For the text-containing cell, return its midpoint in [X, Y] coordinate format. 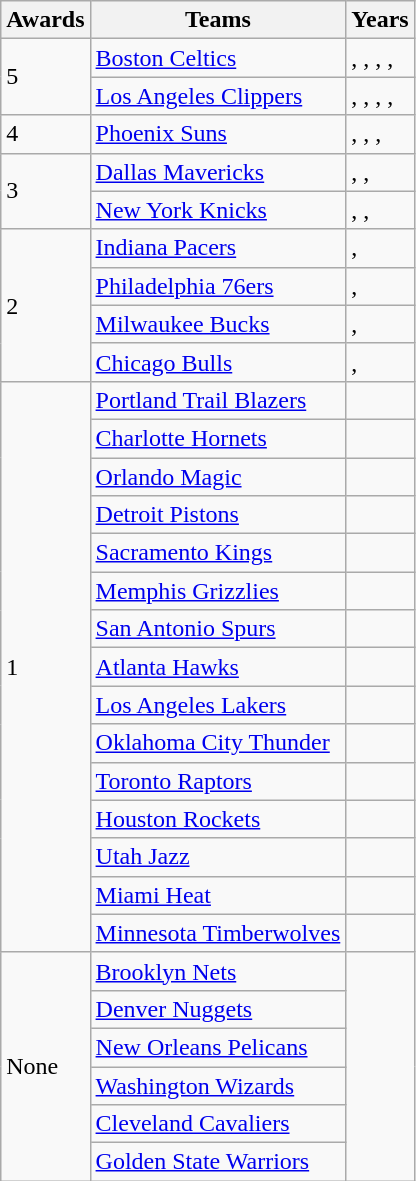
None [46, 1066]
Boston Celtics [218, 58]
Miami Heat [218, 895]
Utah Jazz [218, 857]
Chicago Bulls [218, 362]
, , , [380, 134]
Milwaukee Bucks [218, 324]
Awards [46, 20]
San Antonio Spurs [218, 629]
Minnesota Timberwolves [218, 933]
Philadelphia 76ers [218, 286]
Denver Nuggets [218, 1009]
3 [46, 191]
New York Knicks [218, 210]
Houston Rockets [218, 819]
Orlando Magic [218, 477]
Brooklyn Nets [218, 971]
Detroit Pistons [218, 515]
4 [46, 134]
Cleveland Cavaliers [218, 1124]
2 [46, 305]
Washington Wizards [218, 1085]
Teams [218, 20]
Indiana Pacers [218, 248]
Sacramento Kings [218, 553]
Atlanta Hawks [218, 667]
Oklahoma City Thunder [218, 743]
Golden State Warriors [218, 1162]
Years [380, 20]
1 [46, 666]
Phoenix Suns [218, 134]
New Orleans Pelicans [218, 1047]
Memphis Grizzlies [218, 591]
Charlotte Hornets [218, 438]
Dallas Mavericks [218, 172]
Los Angeles Lakers [218, 705]
Toronto Raptors [218, 781]
5 [46, 77]
Los Angeles Clippers [218, 96]
Portland Trail Blazers [218, 400]
